Return [X, Y] of the center of cell containing provided text 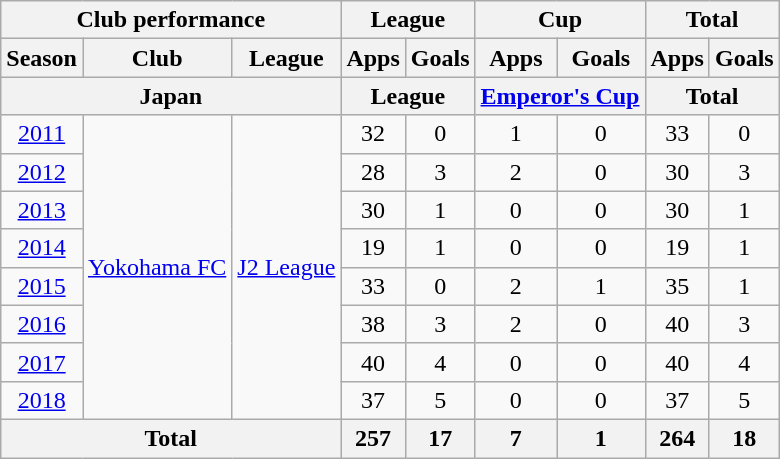
Club [156, 58]
17 [440, 438]
32 [373, 134]
2015 [42, 286]
2012 [42, 172]
18 [744, 438]
Japan [171, 96]
2011 [42, 134]
2013 [42, 210]
2014 [42, 248]
38 [373, 324]
Cup [560, 20]
7 [516, 438]
Emperor's Cup [560, 96]
28 [373, 172]
264 [677, 438]
2016 [42, 324]
2017 [42, 362]
Club performance [171, 20]
Season [42, 58]
257 [373, 438]
Yokohama FC [156, 267]
J2 League [286, 267]
2018 [42, 400]
35 [677, 286]
